Detect which cell encompasses the target text, then output its (X, Y) center coordinate. 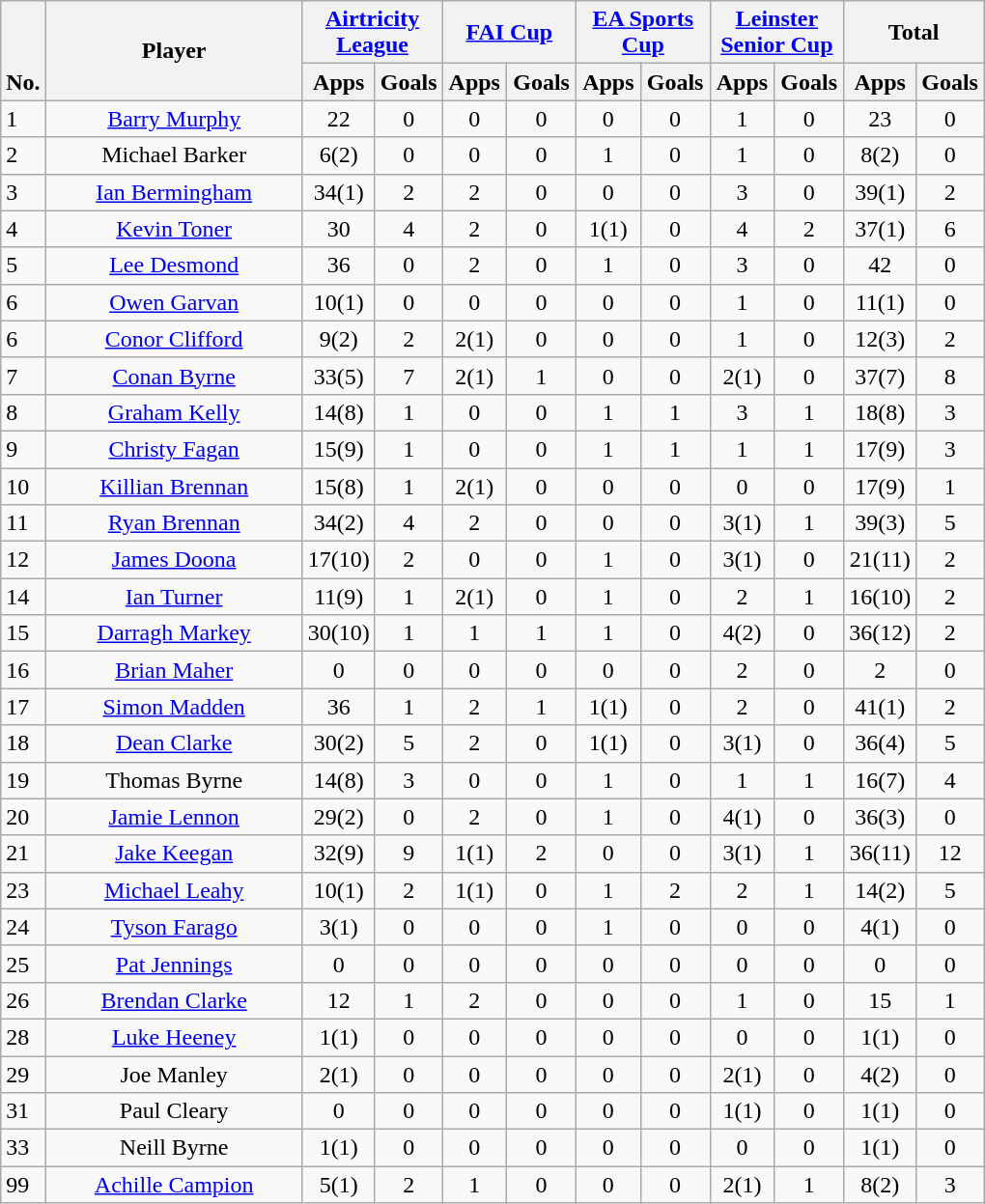
18(8) (881, 412)
Ian Turner (174, 597)
6(2) (338, 155)
29(2) (338, 817)
33 (23, 1148)
Paul Cleary (174, 1111)
31 (23, 1111)
34(1) (338, 192)
30(10) (338, 633)
28 (23, 1037)
37(1) (881, 229)
Thomas Byrne (174, 780)
16(10) (881, 597)
34(2) (338, 523)
Christy Fagan (174, 449)
18 (23, 743)
22 (338, 119)
Luke Heeney (174, 1037)
Michael Barker (174, 155)
Achille Campion (174, 1185)
16 (23, 670)
Darragh Markey (174, 633)
Michael Leahy (174, 890)
11(9) (338, 597)
Ryan Brennan (174, 523)
Joe Manley (174, 1075)
21(11) (881, 560)
36(12) (881, 633)
11 (23, 523)
FAI Cup (510, 33)
Jamie Lennon (174, 817)
10 (23, 486)
Killian Brennan (174, 486)
39(1) (881, 192)
Total (914, 33)
Ian Bermingham (174, 192)
21 (23, 854)
17 (23, 707)
36(4) (881, 743)
16(7) (881, 780)
25 (23, 964)
Conor Clifford (174, 339)
26 (23, 1000)
Simon Madden (174, 707)
11(1) (881, 302)
20 (23, 817)
36(11) (881, 854)
Conan Byrne (174, 376)
5(1) (338, 1185)
James Doona (174, 560)
33(5) (338, 376)
Lee Desmond (174, 266)
Leinster Senior Cup (776, 33)
30(2) (338, 743)
42 (881, 266)
39(3) (881, 523)
Pat Jennings (174, 964)
15(9) (338, 449)
32(9) (338, 854)
36(3) (881, 817)
12(3) (881, 339)
14(2) (881, 890)
Airtricity League (373, 33)
Barry Murphy (174, 119)
Dean Clarke (174, 743)
Jake Keegan (174, 854)
99 (23, 1185)
37(7) (881, 376)
Tyson Farago (174, 927)
17(10) (338, 560)
9(2) (338, 339)
15(8) (338, 486)
29 (23, 1075)
Kevin Toner (174, 229)
Neill Byrne (174, 1148)
Graham Kelly (174, 412)
Owen Garvan (174, 302)
19 (23, 780)
EA Sports Cup (643, 33)
30 (338, 229)
No. (23, 50)
14 (23, 597)
Player (174, 50)
24 (23, 927)
Brian Maher (174, 670)
Brendan Clarke (174, 1000)
41(1) (881, 707)
